Return the [X, Y] coordinate for the center point of the cell that contains the specified text.  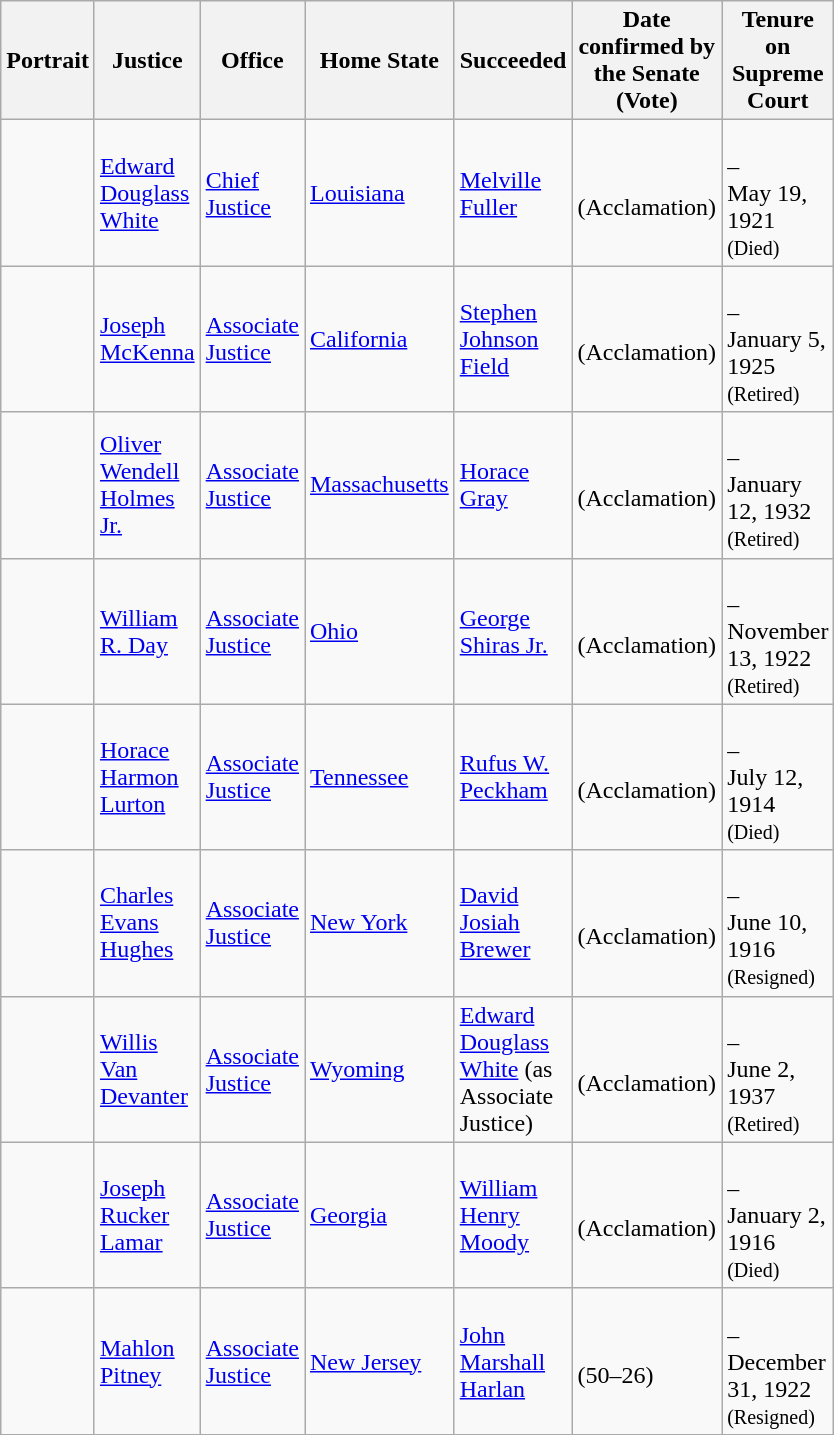
Louisiana [379, 193]
William Henry Moody [513, 1215]
Justice [147, 60]
Stephen Johnson Field [513, 339]
–June 10, 1916(Resigned) [778, 923]
–June 2, 1937(Retired) [778, 1069]
Tenure on Supreme Court [778, 60]
Date confirmed by the Senate(Vote) [647, 60]
Chief Justice [252, 193]
Office [252, 60]
John Marshall Harlan [513, 1361]
Massachusetts [379, 485]
Home State [379, 60]
–January 5, 1925(Retired) [778, 339]
(50–26) [647, 1361]
Joseph Rucker Lamar [147, 1215]
Portrait [48, 60]
George Shiras Jr. [513, 631]
Edward Douglass White (as Associate Justice) [513, 1069]
Edward Douglass White [147, 193]
Tennessee [379, 777]
Rufus W. Peckham [513, 777]
Oliver Wendell Holmes Jr. [147, 485]
New Jersey [379, 1361]
Joseph McKenna [147, 339]
Georgia [379, 1215]
–January 2, 1916(Died) [778, 1215]
–May 19, 1921(Died) [778, 193]
Succeeded [513, 60]
–November 13, 1922(Retired) [778, 631]
Horace Harmon Lurton [147, 777]
David Josiah Brewer [513, 923]
Ohio [379, 631]
Charles Evans Hughes [147, 923]
William R. Day [147, 631]
Wyoming [379, 1069]
–July 12, 1914(Died) [778, 777]
Horace Gray [513, 485]
New York [379, 923]
California [379, 339]
Willis Van Devanter [147, 1069]
–December 31, 1922(Resigned) [778, 1361]
–January 12, 1932(Retired) [778, 485]
Mahlon Pitney [147, 1361]
Melville Fuller [513, 193]
